For the text-containing cell, return its midpoint in (X, Y) coordinate format. 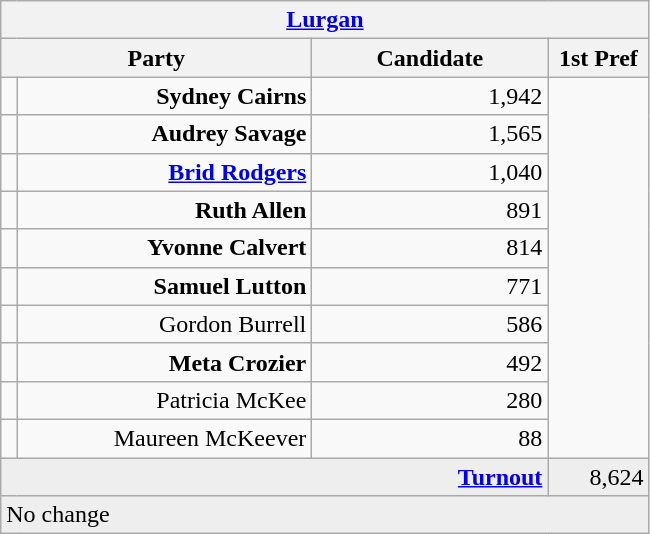
8,624 (598, 477)
Patricia McKee (164, 400)
Audrey Savage (164, 134)
Meta Crozier (164, 362)
586 (430, 324)
Brid Rodgers (164, 172)
1,942 (430, 96)
814 (430, 248)
No change (325, 515)
88 (430, 438)
Yvonne Calvert (164, 248)
Turnout (274, 477)
Party (156, 58)
492 (430, 362)
Gordon Burrell (164, 324)
Sydney Cairns (164, 96)
280 (430, 400)
Candidate (430, 58)
Ruth Allen (164, 210)
Maureen McKeever (164, 438)
891 (430, 210)
1st Pref (598, 58)
1,565 (430, 134)
1,040 (430, 172)
771 (430, 286)
Samuel Lutton (164, 286)
Lurgan (325, 20)
